Search for the cell housing the specified text and yield its [X, Y] center coordinate. 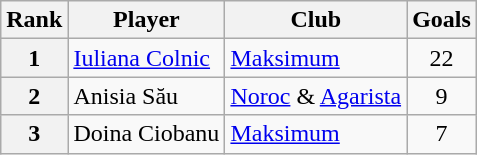
2 [34, 96]
Goals [442, 20]
Iuliana Colnic [146, 58]
9 [442, 96]
Club [316, 20]
Noroc & Agarista [316, 96]
3 [34, 134]
22 [442, 58]
Anisia Său [146, 96]
1 [34, 58]
Doina Ciobanu [146, 134]
Player [146, 20]
7 [442, 134]
Rank [34, 20]
